Provide the (x, y) coordinate of the cell's center where the given text is located.  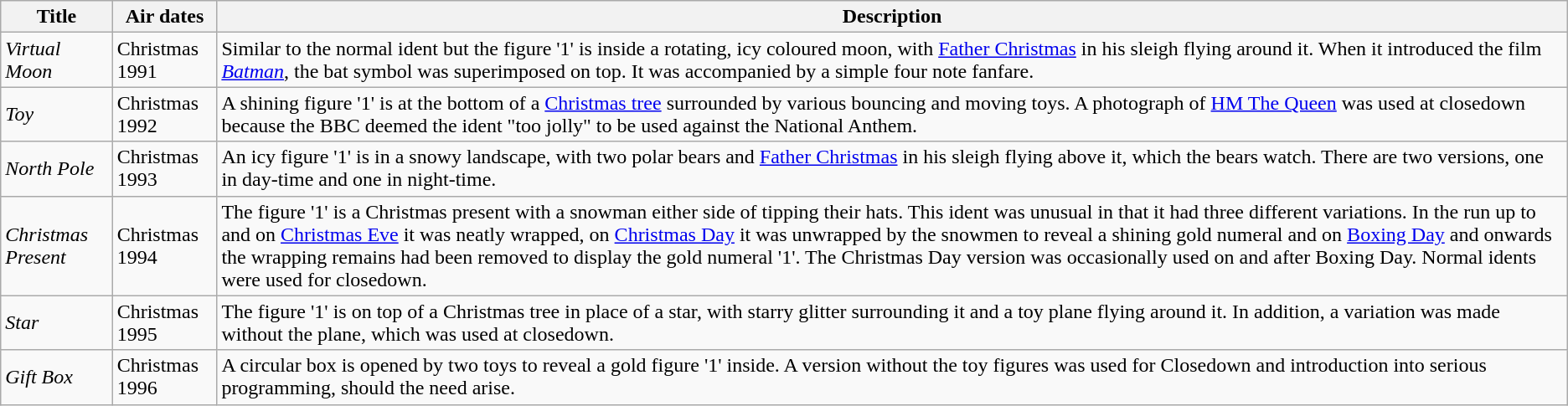
Description (892, 17)
Christmas 1993 (164, 169)
Christmas 1994 (164, 246)
Star (57, 323)
Christmas 1992 (164, 114)
Virtual Moon (57, 60)
Christmas 1991 (164, 60)
Gift Box (57, 377)
Christmas 1995 (164, 323)
Christmas Present (57, 246)
Toy (57, 114)
Air dates (164, 17)
Christmas 1996 (164, 377)
North Pole (57, 169)
Title (57, 17)
